Output the (X, Y) coordinate of the center of the cell containing the given text.  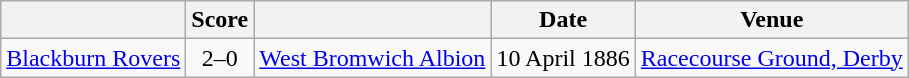
2–0 (220, 58)
Blackburn Rovers (94, 58)
Racecourse Ground, Derby (772, 58)
Venue (772, 20)
Date (563, 20)
Score (220, 20)
10 April 1886 (563, 58)
West Bromwich Albion (372, 58)
